Pinpoint the cell where the given text exists, returning its [x, y] midpoint coordinate. 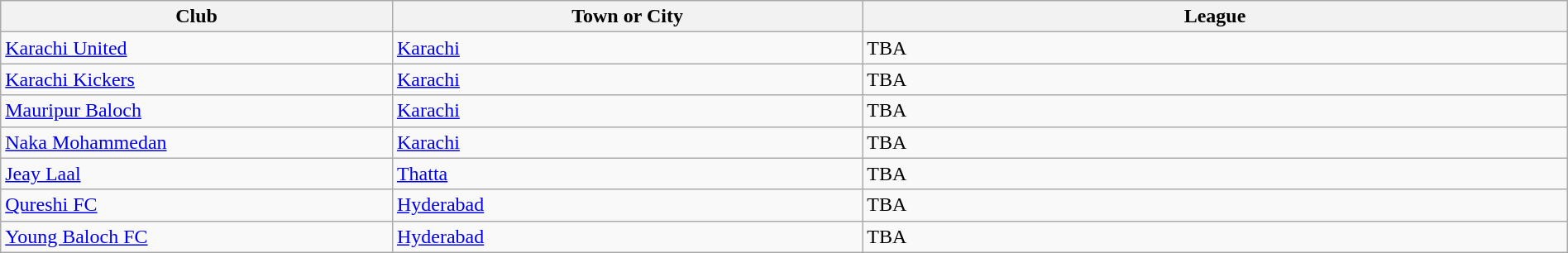
Mauripur Baloch [197, 111]
Thatta [627, 174]
Qureshi FC [197, 205]
League [1216, 17]
Jeay Laal [197, 174]
Karachi United [197, 48]
Club [197, 17]
Town or City [627, 17]
Young Baloch FC [197, 236]
Naka Mohammedan [197, 142]
Karachi Kickers [197, 79]
